Scan for the cell matching the given text and deliver its (x, y) coordinate at center. 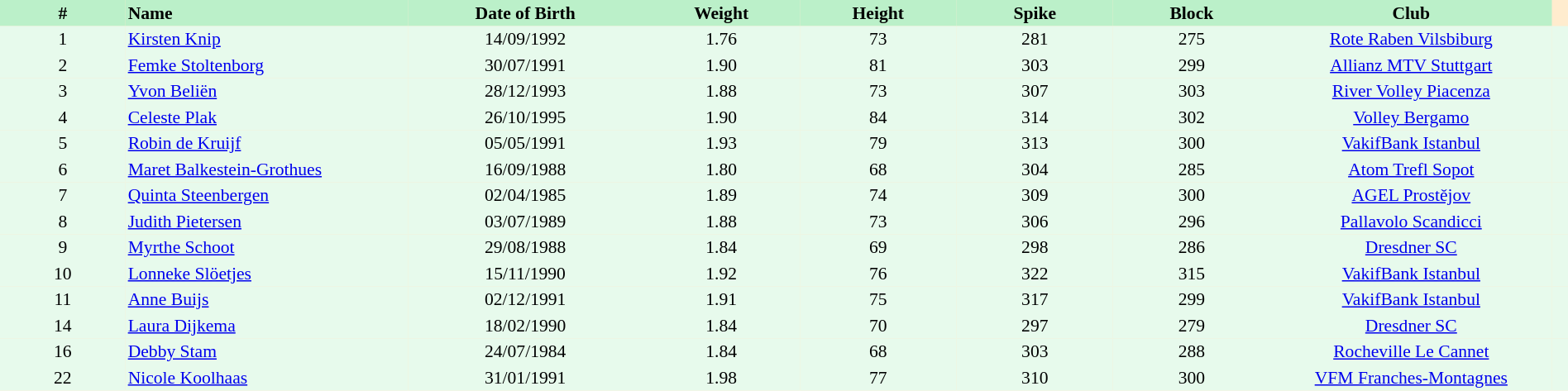
10 (63, 274)
Judith Pietersen (266, 222)
Pallavolo Scandicci (1411, 222)
16/09/1988 (525, 169)
288 (1192, 352)
74 (878, 195)
1.91 (721, 299)
Debby Stam (266, 352)
31/01/1991 (525, 378)
317 (1035, 299)
Rocheville Le Cannet (1411, 352)
1.92 (721, 274)
Nicole Koolhaas (266, 378)
285 (1192, 169)
Lonneke Slöetjes (266, 274)
7 (63, 195)
9 (63, 248)
14 (63, 326)
313 (1035, 144)
29/08/1988 (525, 248)
310 (1035, 378)
4 (63, 117)
Height (878, 13)
3 (63, 91)
Club (1411, 13)
1.98 (721, 378)
1 (63, 40)
75 (878, 299)
Anne Buijs (266, 299)
Robin de Kruijf (266, 144)
22 (63, 378)
304 (1035, 169)
VFM Franches-Montagnes (1411, 378)
Spike (1035, 13)
306 (1035, 222)
24/07/1984 (525, 352)
79 (878, 144)
298 (1035, 248)
Atom Trefl Sopot (1411, 169)
Myrthe Schoot (266, 248)
Volley Bergamo (1411, 117)
5 (63, 144)
Maret Balkestein-Grothues (266, 169)
14/09/1992 (525, 40)
AGEL Prostějov (1411, 195)
302 (1192, 117)
1.89 (721, 195)
309 (1035, 195)
314 (1035, 117)
8 (63, 222)
Yvon Beliën (266, 91)
322 (1035, 274)
286 (1192, 248)
76 (878, 274)
05/05/1991 (525, 144)
279 (1192, 326)
1.93 (721, 144)
307 (1035, 91)
Name (266, 13)
Allianz MTV Stuttgart (1411, 65)
Femke Stoltenborg (266, 65)
16 (63, 352)
296 (1192, 222)
28/12/1993 (525, 91)
281 (1035, 40)
Kirsten Knip (266, 40)
1.80 (721, 169)
6 (63, 169)
Date of Birth (525, 13)
30/07/1991 (525, 65)
02/12/1991 (525, 299)
03/07/1989 (525, 222)
275 (1192, 40)
81 (878, 65)
Celeste Plak (266, 117)
84 (878, 117)
1.76 (721, 40)
2 (63, 65)
Block (1192, 13)
02/04/1985 (525, 195)
Rote Raben Vilsbiburg (1411, 40)
Laura Dijkema (266, 326)
315 (1192, 274)
Weight (721, 13)
26/10/1995 (525, 117)
297 (1035, 326)
18/02/1990 (525, 326)
70 (878, 326)
69 (878, 248)
11 (63, 299)
River Volley Piacenza (1411, 91)
# (63, 13)
15/11/1990 (525, 274)
77 (878, 378)
Quinta Steenbergen (266, 195)
